For the text-containing cell, return its midpoint in [X, Y] coordinate format. 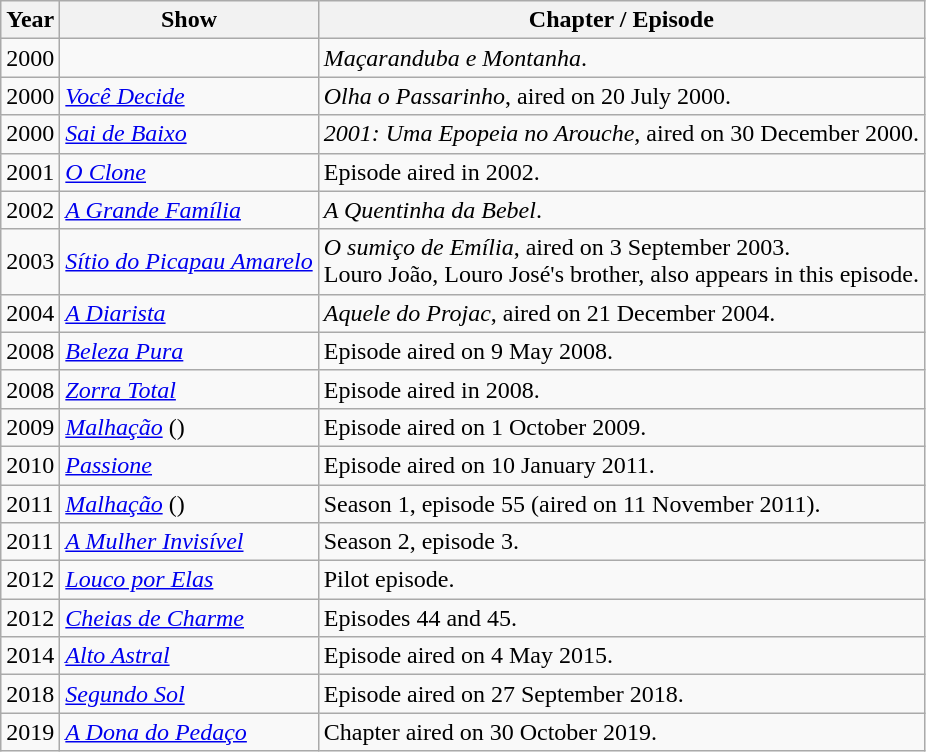
2001 [30, 172]
O sumiço de Emília, aired on 3 September 2003.Louro João, Louro José's brother, also appears in this episode. [621, 262]
Olha o Passarinho, aired on 20 July 2000. [621, 96]
Episode aired in 2008. [621, 389]
A Dona do Pedaço [189, 732]
Episode aired in 2002. [621, 172]
A Mulher Invisível [189, 542]
Episode aired on 27 September 2018. [621, 694]
Passione [189, 465]
Aquele do Projac, aired on 21 December 2004. [621, 313]
2014 [30, 656]
Segundo Sol [189, 694]
Você Decide [189, 96]
Season 2, episode 3. [621, 542]
Cheias de Charme [189, 618]
Alto Astral [189, 656]
Louco por Elas [189, 580]
Year [30, 20]
O Clone [189, 172]
Episode aired on 10 January 2011. [621, 465]
Episode aired on 4 May 2015. [621, 656]
2019 [30, 732]
Zorra Total [189, 389]
2001: Uma Epopeia no Arouche, aired on 30 December 2000. [621, 134]
Episode aired on 9 May 2008. [621, 351]
Beleza Pura [189, 351]
2004 [30, 313]
A Diarista [189, 313]
2009 [30, 427]
A Grande Família [189, 210]
2002 [30, 210]
2018 [30, 694]
Pilot episode. [621, 580]
Chapter / Episode [621, 20]
Episodes 44 and 45. [621, 618]
Chapter aired on 30 October 2019. [621, 732]
Maçaranduba e Montanha. [621, 58]
Show [189, 20]
Season 1, episode 55 (aired on 11 November 2011). [621, 503]
A Quentinha da Bebel. [621, 210]
2003 [30, 262]
2010 [30, 465]
Sai de Baixo [189, 134]
Episode aired on 1 October 2009. [621, 427]
Sítio do Picapau Amarelo [189, 262]
